From the cell containing the given text, extract its center point as [X, Y] coordinate. 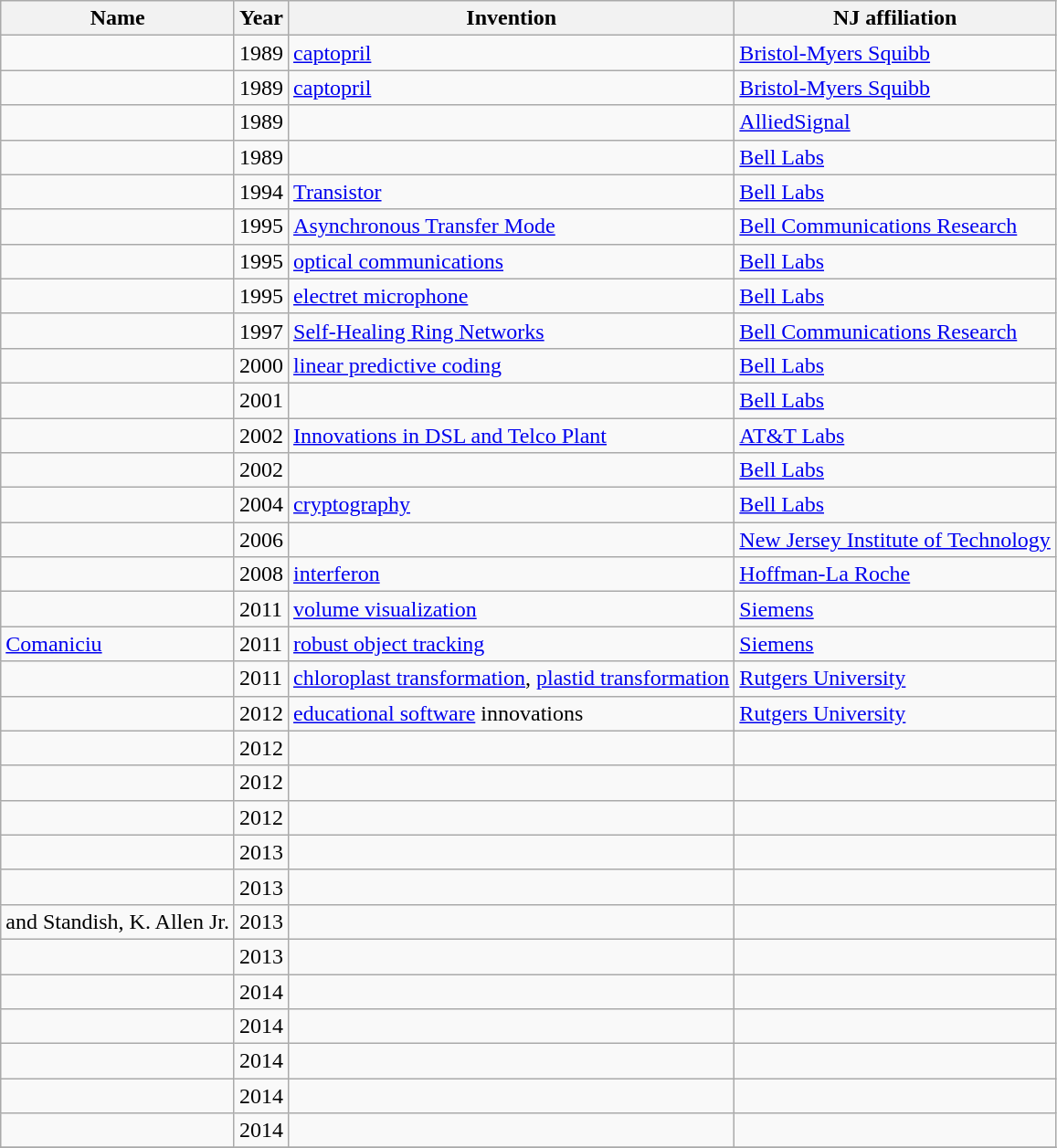
New Jersey Institute of Technology [895, 540]
Comaniciu [118, 644]
Hoffman-La Roche [895, 574]
2004 [261, 505]
1997 [261, 331]
cryptography [512, 505]
Asynchronous Transfer Mode [512, 226]
AT&T Labs [895, 436]
Innovations in DSL and Telco Plant [512, 436]
volume visualization [512, 609]
Year [261, 18]
optical communications [512, 261]
interferon [512, 574]
robust object tracking [512, 644]
1994 [261, 192]
linear predictive coding [512, 365]
2006 [261, 540]
2008 [261, 574]
chloroplast transformation, plastid transformation [512, 679]
Self-Healing Ring Networks [512, 331]
NJ affiliation [895, 18]
Transistor [512, 192]
and Standish, K. Allen Jr. [118, 922]
Invention [512, 18]
2001 [261, 400]
educational software innovations [512, 713]
2000 [261, 365]
electret microphone [512, 296]
AlliedSignal [895, 122]
Name [118, 18]
